For the text-containing cell, return its midpoint in [x, y] coordinate format. 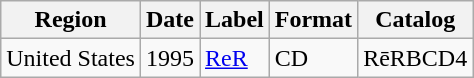
RēRBCD4 [416, 58]
ReR [235, 58]
Format [313, 20]
CD [313, 58]
United States [71, 58]
Date [170, 20]
Label [235, 20]
1995 [170, 58]
Catalog [416, 20]
Region [71, 20]
